Pinpoint the cell where the given text exists, returning its (X, Y) midpoint coordinate. 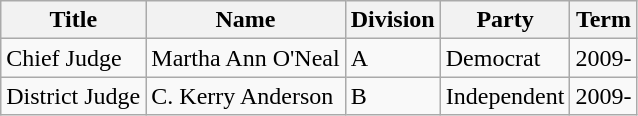
Name (246, 20)
Chief Judge (74, 58)
B (392, 96)
Martha Ann O'Neal (246, 58)
Title (74, 20)
Term (604, 20)
A (392, 58)
C. Kerry Anderson (246, 96)
District Judge (74, 96)
Division (392, 20)
Democrat (505, 58)
Party (505, 20)
Independent (505, 96)
